Identify which cell holds the provided text, then report its [x, y] central coordinate. 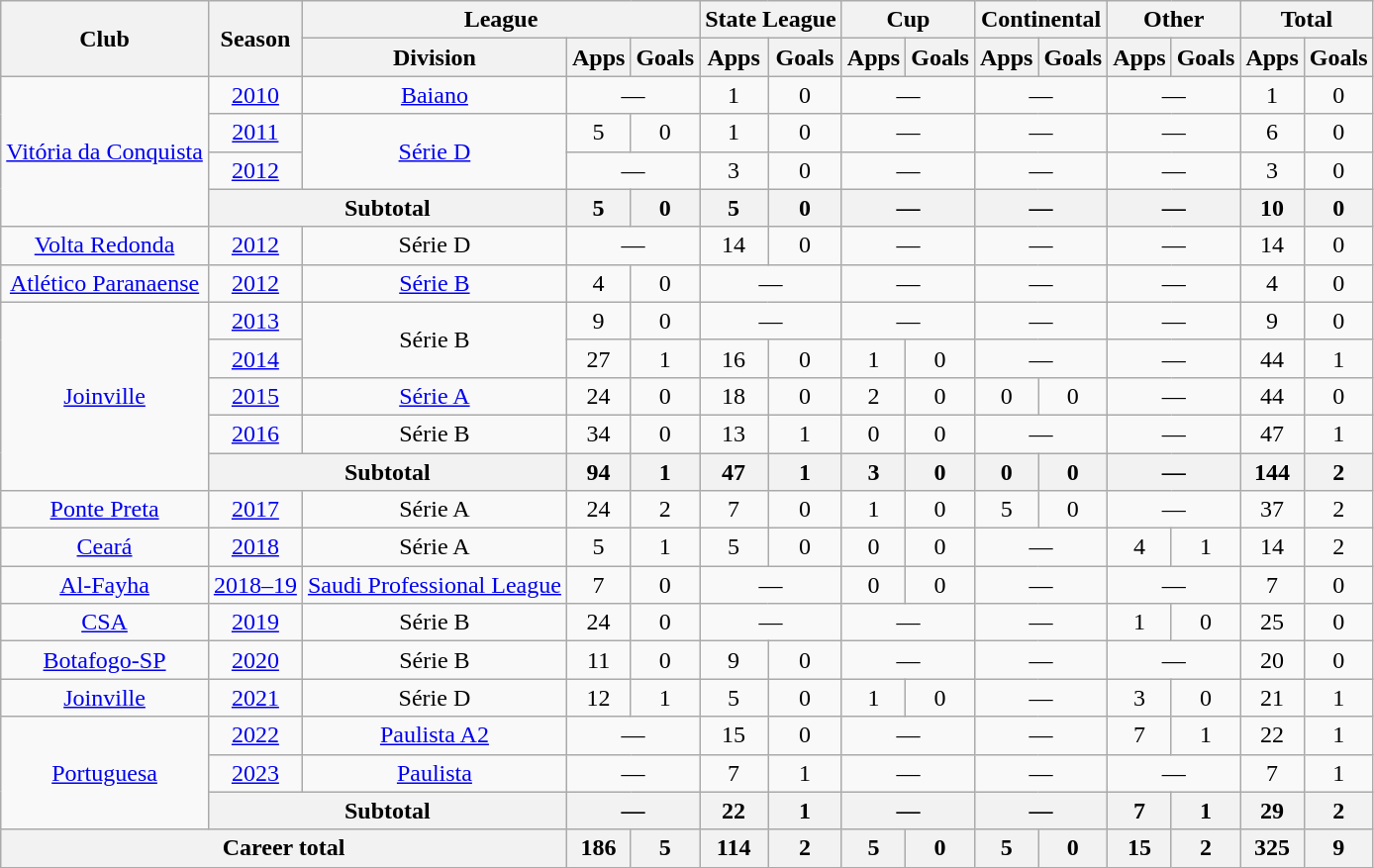
CSA [105, 623]
Total [1307, 20]
34 [598, 434]
Atlético Paranaense [105, 283]
Continental [1040, 20]
Al-Fayha [105, 585]
Paulista [434, 773]
2017 [255, 510]
Cup [908, 20]
2018 [255, 547]
11 [598, 660]
2018–19 [255, 585]
Paulista A2 [434, 735]
Club [105, 39]
20 [1272, 660]
Ponte Preta [105, 510]
27 [598, 358]
18 [735, 396]
Saudi Professional League [434, 585]
6 [1272, 133]
13 [735, 434]
Career total [284, 848]
2016 [255, 434]
Botafogo-SP [105, 660]
2015 [255, 396]
Ceará [105, 547]
Season [255, 39]
114 [735, 848]
2011 [255, 133]
29 [1272, 811]
2013 [255, 321]
144 [1272, 472]
37 [1272, 510]
12 [598, 698]
Baiano [434, 95]
2021 [255, 698]
2022 [255, 735]
94 [598, 472]
10 [1272, 208]
25 [1272, 623]
Portuguesa [105, 773]
2020 [255, 660]
League [501, 20]
2019 [255, 623]
Other [1174, 20]
2023 [255, 773]
Volta Redonda [105, 245]
2014 [255, 358]
325 [1272, 848]
2010 [255, 95]
21 [1272, 698]
186 [598, 848]
State League [771, 20]
Division [434, 57]
16 [735, 358]
Vitória da Conquista [105, 151]
